Provide the [x, y] coordinate of the cell's center where the given text is located.  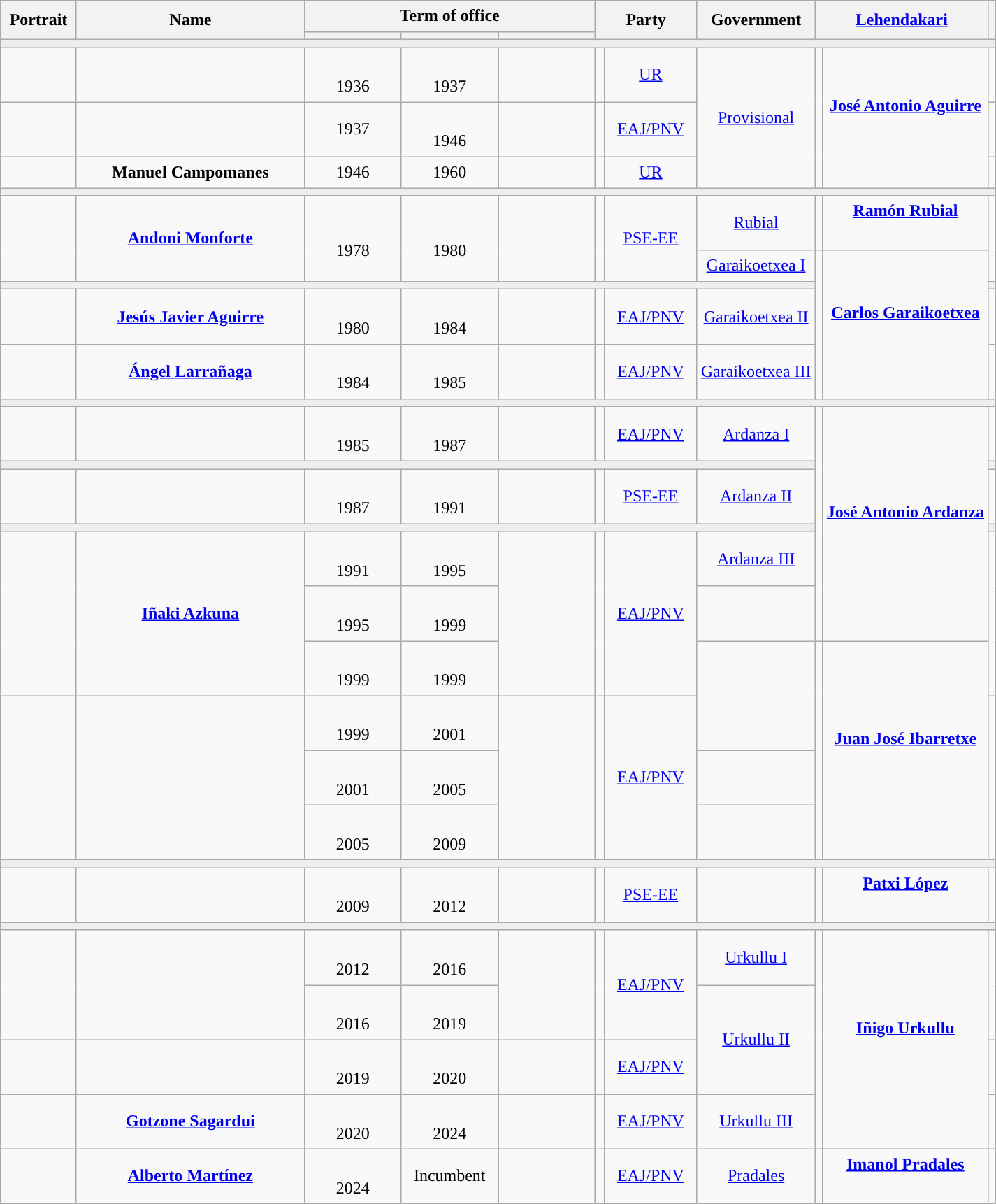
Ramón Rubial [905, 223]
Garaikoetxea II [756, 317]
Manuel Campomanes [190, 172]
1960 [450, 172]
Ardanza II [756, 496]
Provisional [756, 117]
Portrait [39, 20]
Urkullu I [756, 957]
1936 [352, 75]
Alberto Martínez [190, 1176]
Urkullu III [756, 1121]
Carlos Garaikoetxea [905, 324]
José Antonio Ardanza [905, 523]
Ardanza I [756, 433]
Rubial [756, 223]
Pradales [756, 1176]
Party [646, 20]
Government [756, 20]
Patxi López [905, 895]
Imanol Pradales [905, 1176]
Garaikoetxea I [756, 266]
Lehendakari [902, 20]
Juan José Ibarretxe [905, 751]
Iñigo Urkullu [905, 1039]
José Antonio Aguirre [905, 117]
Garaikoetxea III [756, 371]
Andoni Monforte [190, 239]
Ardanza III [756, 559]
Jesús Javier Aguirre [190, 317]
Ángel Larrañaga [190, 371]
Term of office [449, 17]
Gotzone Sagardui [190, 1121]
Iñaki Azkuna [190, 614]
Urkullu II [756, 1040]
Incumbent [450, 1176]
1978 [352, 239]
Name [190, 20]
